Extract the [x, y] coordinate from the center of the cell holding the provided text.  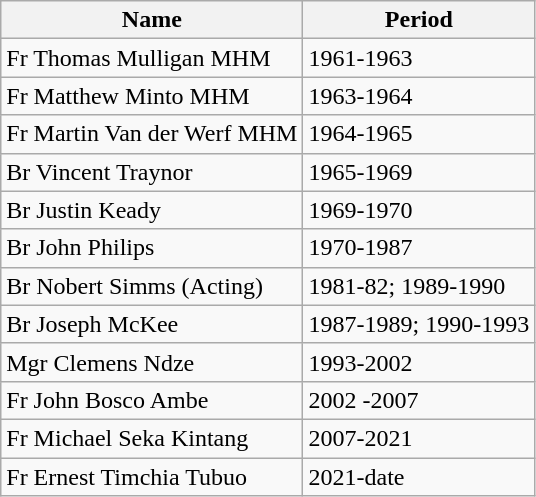
Fr Michael Seka Kintang [152, 438]
Fr Ernest Timchia Tubuo [152, 477]
2021-date [419, 477]
1963-1964 [419, 96]
2007-2021 [419, 438]
1981-82; 1989-1990 [419, 286]
Fr John Bosco Ambe [152, 400]
1964-1965 [419, 134]
1961-1963 [419, 58]
1969-1970 [419, 210]
Period [419, 20]
Name [152, 20]
Br Justin Keady [152, 210]
Br Vincent Traynor [152, 172]
Fr Martin Van der Werf MHM [152, 134]
Fr Thomas Mulligan MHM [152, 58]
1965-1969 [419, 172]
1993-2002 [419, 362]
Fr Matthew Minto MHM [152, 96]
2002 -2007 [419, 400]
1987-1989; 1990-1993 [419, 324]
Br Joseph McKee [152, 324]
Br John Philips [152, 248]
1970-1987 [419, 248]
Mgr Clemens Ndze [152, 362]
Br Nobert Simms (Acting) [152, 286]
